Return (x, y) of the center of cell containing provided text 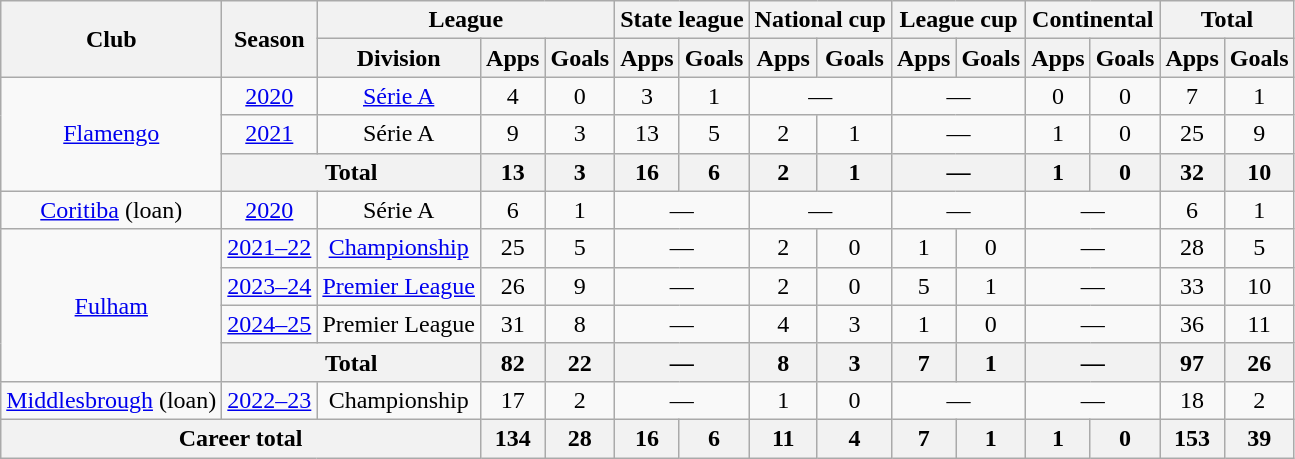
Fulham (112, 305)
18 (1192, 400)
17 (513, 400)
32 (1192, 172)
2023–24 (270, 286)
Flamengo (112, 134)
Coritiba (loan) (112, 210)
39 (1259, 438)
National cup (820, 20)
22 (580, 362)
State league (682, 20)
League (466, 20)
2021 (270, 134)
Middlesbrough (loan) (112, 400)
2021–22 (270, 248)
82 (513, 362)
153 (1192, 438)
134 (513, 438)
Continental (1093, 20)
Division (399, 58)
Season (270, 39)
League cup (958, 20)
31 (513, 324)
97 (1192, 362)
Career total (241, 438)
2024–25 (270, 324)
36 (1192, 324)
33 (1192, 286)
Club (112, 39)
2022–23 (270, 400)
